Pinpoint the cell where the given text exists, returning its [x, y] midpoint coordinate. 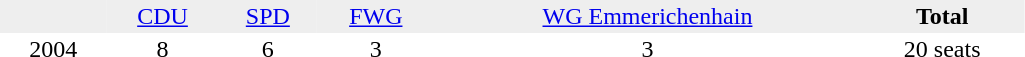
WG Emmerichenhain [647, 16]
Total [942, 16]
SPD [268, 16]
FWG [376, 16]
CDU [163, 16]
